From the cell containing the given text, extract its center point as (x, y) coordinate. 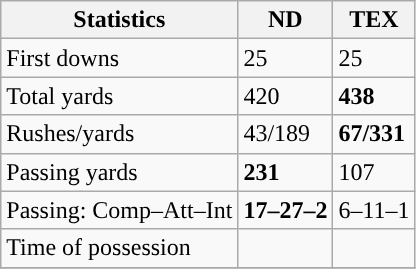
438 (374, 96)
420 (286, 96)
Passing yards (120, 172)
TEX (374, 20)
43/189 (286, 134)
Statistics (120, 20)
6–11–1 (374, 210)
Total yards (120, 96)
107 (374, 172)
Time of possession (120, 248)
231 (286, 172)
17–27–2 (286, 210)
ND (286, 20)
67/331 (374, 134)
Passing: Comp–Att–Int (120, 210)
First downs (120, 58)
Rushes/yards (120, 134)
